Extract the [x, y] coordinate from the center of the cell holding the provided text.  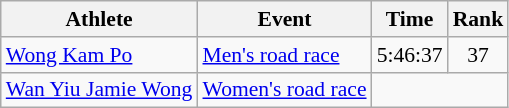
Women's road race [284, 90]
Men's road race [284, 55]
Event [284, 19]
5:46:37 [410, 55]
Wong Kam Po [100, 55]
Time [410, 19]
Wan Yiu Jamie Wong [100, 90]
Athlete [100, 19]
37 [478, 55]
Rank [478, 19]
